Determine the (X, Y) coordinate at the center of the cell enclosing the given text.  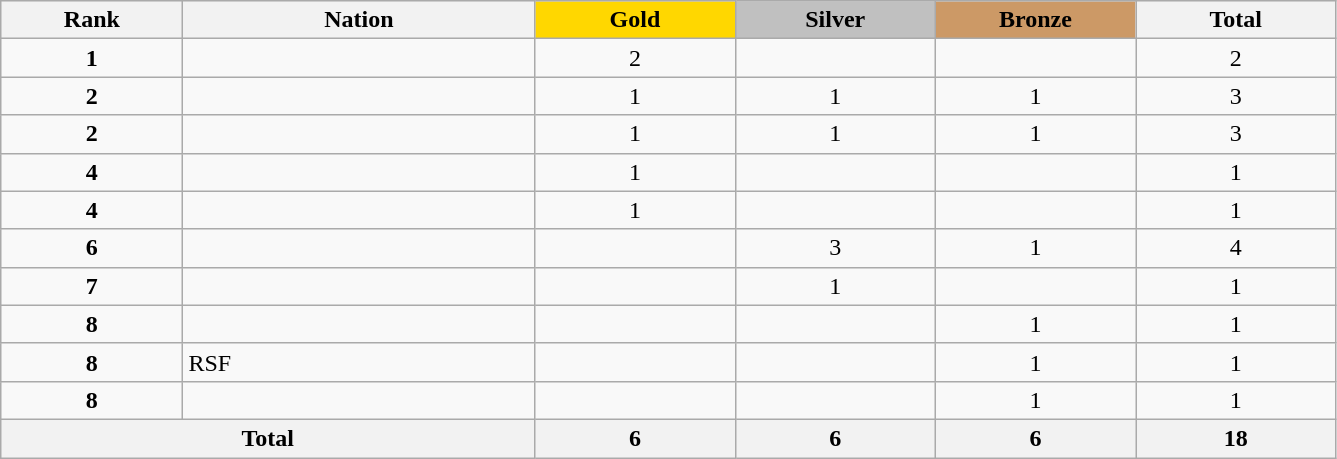
Nation (359, 20)
18 (1236, 438)
Bronze (1035, 20)
Gold (635, 20)
7 (92, 286)
Rank (92, 20)
RSF (359, 362)
Silver (835, 20)
